Search for the cell housing the specified text and yield its (x, y) center coordinate. 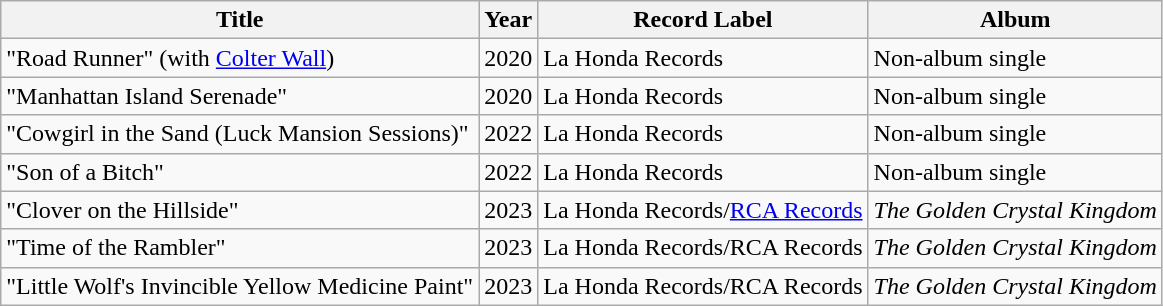
"Time of the Rambler" (240, 248)
Title (240, 20)
Album (1015, 20)
"Little Wolf's Invincible Yellow Medicine Paint" (240, 286)
"Cowgirl in the Sand (Luck Mansion Sessions)" (240, 134)
"Son of a Bitch" (240, 172)
"Clover on the Hillside" (240, 210)
Record Label (703, 20)
Year (508, 20)
"Manhattan Island Serenade" (240, 96)
"Road Runner" (with Colter Wall) (240, 58)
